Extract the (X, Y) coordinate from the center of the cell holding the provided text.  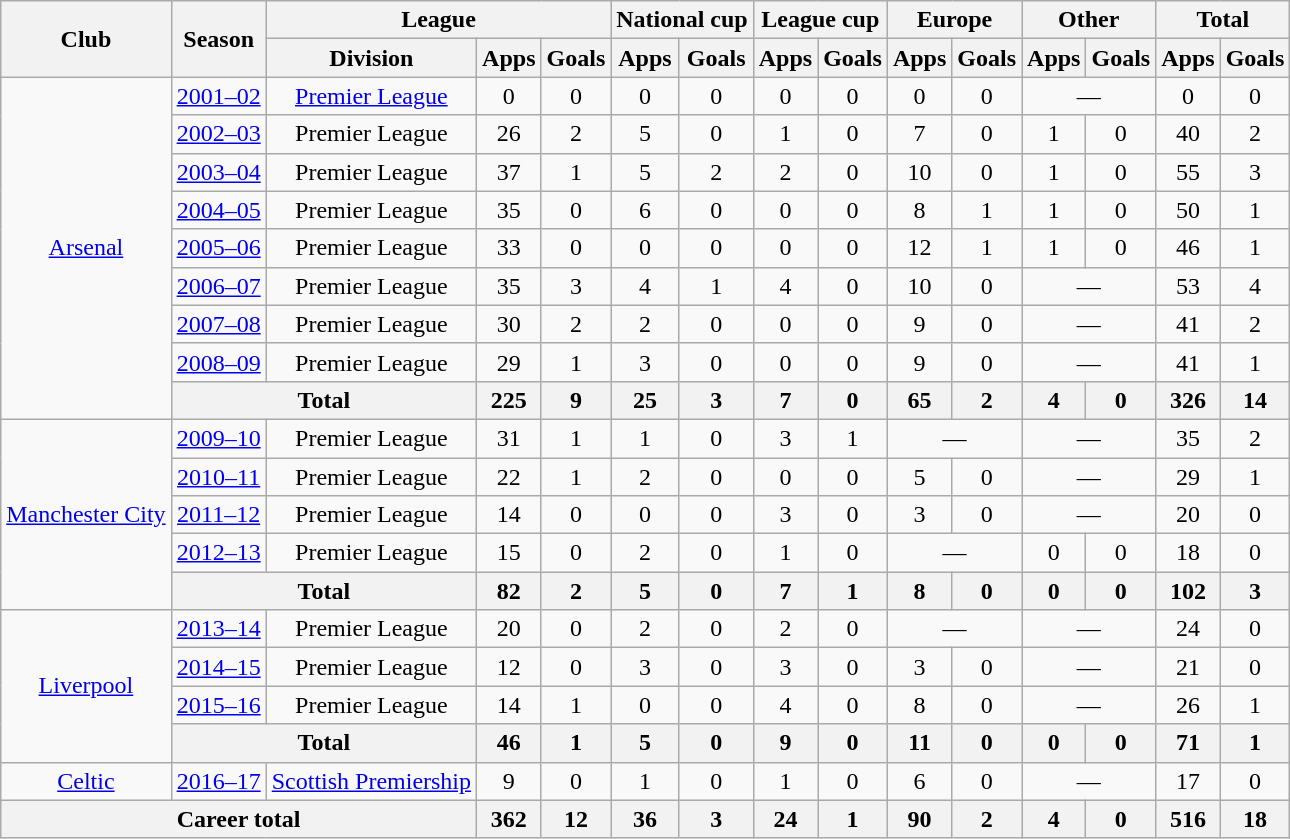
90 (919, 819)
League (438, 20)
11 (919, 743)
Celtic (86, 781)
2010–11 (218, 477)
Liverpool (86, 686)
21 (1188, 667)
36 (645, 819)
2005–06 (218, 248)
2004–05 (218, 210)
40 (1188, 134)
71 (1188, 743)
Division (371, 58)
37 (509, 172)
22 (509, 477)
2003–04 (218, 172)
2013–14 (218, 629)
2006–07 (218, 286)
Club (86, 39)
102 (1188, 591)
Season (218, 39)
League cup (820, 20)
17 (1188, 781)
82 (509, 591)
25 (645, 400)
2002–03 (218, 134)
2011–12 (218, 515)
Manchester City (86, 514)
33 (509, 248)
Europe (954, 20)
Arsenal (86, 248)
Other (1089, 20)
2016–17 (218, 781)
31 (509, 438)
15 (509, 553)
53 (1188, 286)
362 (509, 819)
65 (919, 400)
516 (1188, 819)
2001–02 (218, 96)
2007–08 (218, 324)
50 (1188, 210)
2015–16 (218, 705)
2014–15 (218, 667)
225 (509, 400)
2009–10 (218, 438)
30 (509, 324)
326 (1188, 400)
2012–13 (218, 553)
2008–09 (218, 362)
Career total (239, 819)
Scottish Premiership (371, 781)
National cup (682, 20)
55 (1188, 172)
